Return (x, y) of the center of cell containing provided text 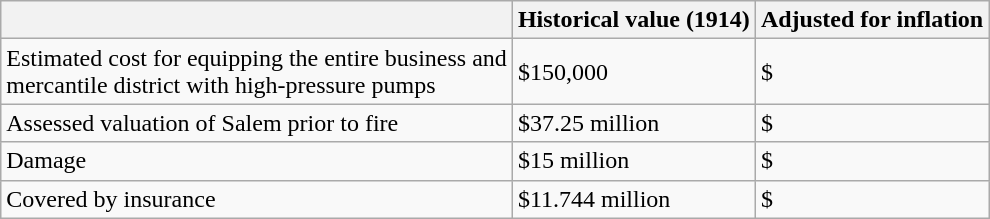
Estimated cost for equipping the entire business andmercantile district with high-pressure pumps (257, 72)
Damage (257, 161)
$150,000 (634, 72)
Assessed valuation of Salem prior to fire (257, 123)
$11.744 million (634, 199)
Adjusted for inflation (872, 20)
$37.25 million (634, 123)
$15 million (634, 161)
Covered by insurance (257, 199)
Historical value (1914) (634, 20)
